Capture the cell that displays the provided text and extract its [X, Y] central coordinate. 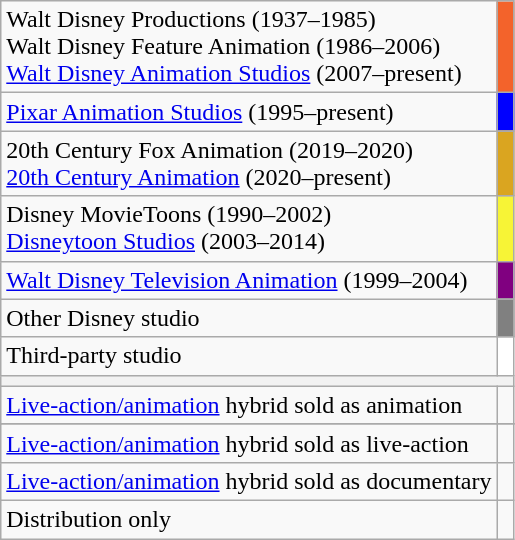
Live-action/animation hybrid sold as documentary [249, 481]
Disney MovieToons (1990–2002)Disneytoon Studios (2003–2014) [249, 228]
Other Disney studio [249, 318]
20th Century Fox Animation (2019–2020)20th Century Animation (2020–present) [249, 164]
Pixar Animation Studios (1995–present) [249, 112]
Distribution only [249, 519]
Live-action/animation hybrid sold as live-action [249, 443]
Live-action/animation hybrid sold as animation [249, 405]
Walt Disney Productions (1937–1985)Walt Disney Feature Animation (1986–2006)Walt Disney Animation Studios (2007–present) [249, 47]
Walt Disney Television Animation (1999–2004) [249, 280]
Third-party studio [249, 356]
